Find where the given text appears and provide that cell's center as (X, Y) coordinate. 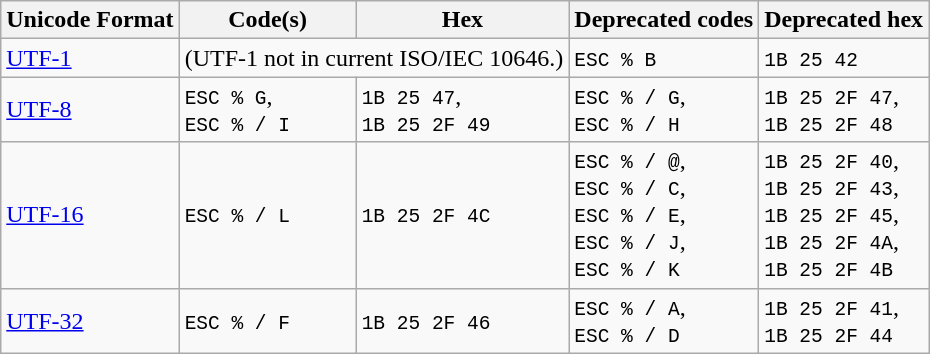
UTF-32 (90, 320)
ESC % / @, ESC % / C, ESC % / E, ESC % / J, ESC % / K (664, 215)
1B 25 2F 4C (462, 215)
1B 25 2F 41, 1B 25 2F 44 (844, 320)
UTF-16 (90, 215)
(UTF-1 not in current ISO/IEC 10646.) (374, 58)
Unicode Format (90, 20)
1B 25 42 (844, 58)
ESC % G, ESC % / I (268, 110)
1B 25 2F 40, 1B 25 2F 43, 1B 25 2F 45, 1B 25 2F 4A, 1B 25 2F 4B (844, 215)
Deprecated hex (844, 20)
Deprecated codes (664, 20)
ESC % / L (268, 215)
1B 25 2F 47, 1B 25 2F 48 (844, 110)
UTF-1 (90, 58)
ESC % B (664, 58)
1B 25 2F 46 (462, 320)
ESC % / A, ESC % / D (664, 320)
Code(s) (268, 20)
Hex (462, 20)
UTF-8 (90, 110)
ESC % / F (268, 320)
ESC % / G, ESC % / H (664, 110)
1B 25 47, 1B 25 2F 49 (462, 110)
